Identify which cell holds the provided text, then report its [x, y] central coordinate. 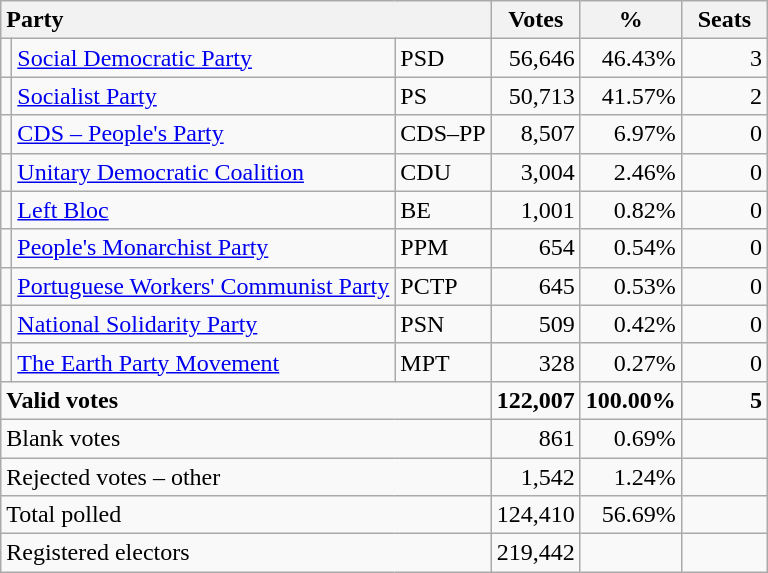
41.57% [630, 96]
Total polled [246, 515]
328 [536, 362]
Blank votes [246, 438]
2.46% [630, 172]
BE [443, 210]
Rejected votes – other [246, 477]
0.54% [630, 248]
CDS – People's Party [204, 134]
861 [536, 438]
CDU [443, 172]
PSN [443, 324]
46.43% [630, 58]
Party [246, 20]
5 [724, 400]
People's Monarchist Party [204, 248]
509 [536, 324]
The Earth Party Movement [204, 362]
122,007 [536, 400]
3,004 [536, 172]
Unitary Democratic Coalition [204, 172]
100.00% [630, 400]
0.27% [630, 362]
56.69% [630, 515]
0.42% [630, 324]
1,001 [536, 210]
654 [536, 248]
Portuguese Workers' Communist Party [204, 286]
8,507 [536, 134]
MPT [443, 362]
6.97% [630, 134]
CDS–PP [443, 134]
124,410 [536, 515]
PPM [443, 248]
219,442 [536, 553]
2 [724, 96]
National Solidarity Party [204, 324]
0.69% [630, 438]
1,542 [536, 477]
PS [443, 96]
3 [724, 58]
1.24% [630, 477]
Social Democratic Party [204, 58]
% [630, 20]
PCTP [443, 286]
Left Bloc [204, 210]
Votes [536, 20]
50,713 [536, 96]
0.53% [630, 286]
0.82% [630, 210]
Seats [724, 20]
56,646 [536, 58]
Valid votes [246, 400]
645 [536, 286]
PSD [443, 58]
Registered electors [246, 553]
Socialist Party [204, 96]
